From the cell containing the given text, extract its center point as [X, Y] coordinate. 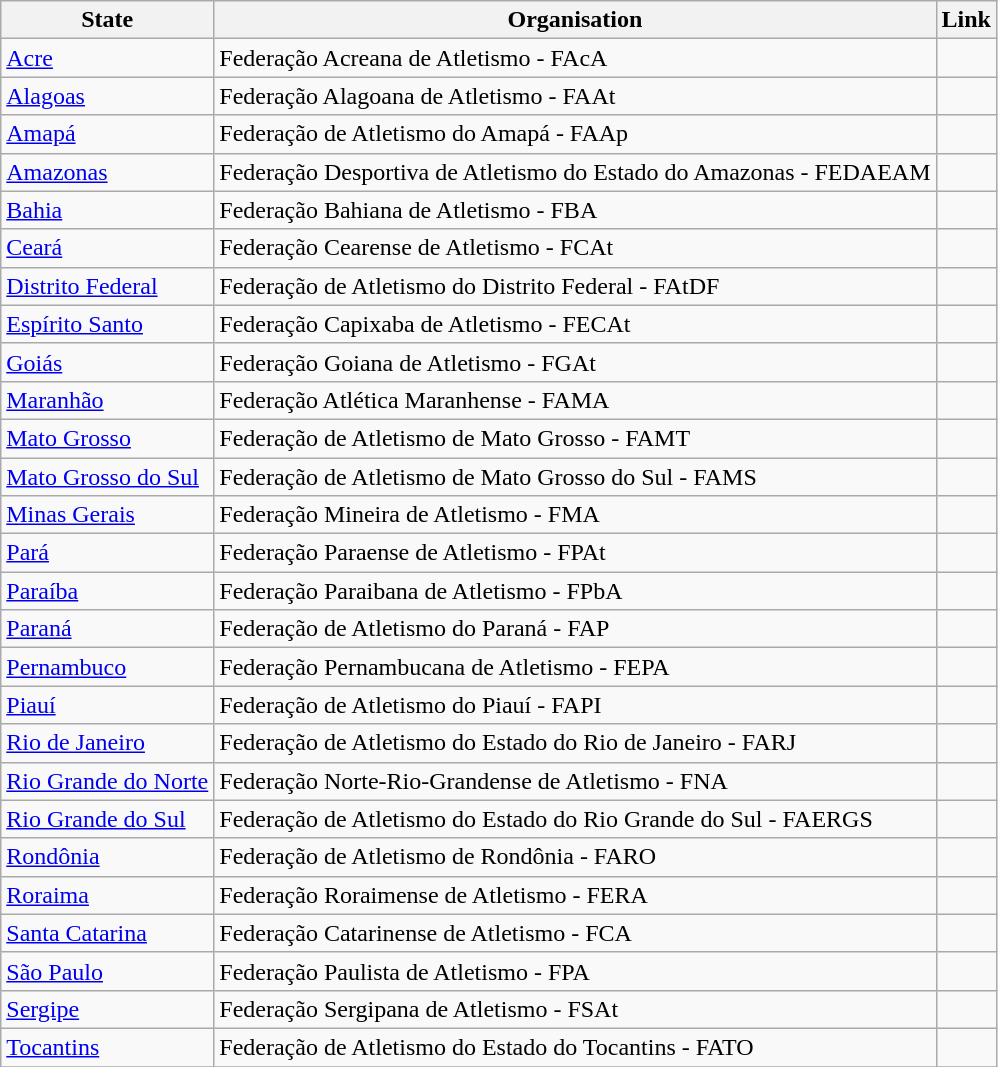
Federação Bahiana de Atletismo - FBA [575, 210]
Minas Gerais [108, 515]
Federação Roraimense de Atletismo - FERA [575, 895]
Federação Goiana de Atletismo - FGAt [575, 362]
Piauí [108, 705]
Federação Catarinense de Atletismo - FCA [575, 933]
Federação de Atletismo do Distrito Federal - FAtDF [575, 286]
Pará [108, 553]
Federação de Atletismo de Mato Grosso - FAMT [575, 438]
Distrito Federal [108, 286]
Espírito Santo [108, 324]
Federação Pernambucana de Atletismo - FEPA [575, 667]
Federação Mineira de Atletismo - FMA [575, 515]
Federação Atlética Maranhense - FAMA [575, 400]
Rio Grande do Sul [108, 819]
Federação de Atletismo do Estado do Rio de Janeiro - FARJ [575, 743]
Alagoas [108, 96]
Goiás [108, 362]
Federação Cearense de Atletismo - FCAt [575, 248]
Federação de Atletismo do Estado do Tocantins - FATO [575, 1047]
Ceará [108, 248]
Amazonas [108, 172]
Paraíba [108, 591]
Federação de Atletismo de Mato Grosso do Sul - FAMS [575, 477]
Federação Norte-Rio-Grandense de Atletismo - FNA [575, 781]
Organisation [575, 20]
Link [966, 20]
Mato Grosso [108, 438]
Roraima [108, 895]
Federação Alagoana de Atletismo - FAAt [575, 96]
Sergipe [108, 1009]
Rondônia [108, 857]
Bahia [108, 210]
Paraná [108, 629]
Acre [108, 58]
Maranhão [108, 400]
Federação Paraibana de Atletismo - FPbA [575, 591]
Federação de Atletismo do Estado do Rio Grande do Sul - FAERGS [575, 819]
Tocantins [108, 1047]
São Paulo [108, 971]
Federação Paulista de Atletismo - FPA [575, 971]
Federação Desportiva de Atletismo do Estado do Amazonas - FEDAEAM [575, 172]
Federação Capixaba de Atletismo - FECAt [575, 324]
Mato Grosso do Sul [108, 477]
Pernambuco [108, 667]
State [108, 20]
Rio Grande do Norte [108, 781]
Rio de Janeiro [108, 743]
Federação de Atletismo do Piauí - FAPI [575, 705]
Federação Acreana de Atletismo - FAcA [575, 58]
Santa Catarina [108, 933]
Amapá [108, 134]
Federação de Atletismo do Paraná - FAP [575, 629]
Federação Sergipana de Atletismo - FSAt [575, 1009]
Federação de Atletismo do Amapá - FAAp [575, 134]
Federação Paraense de Atletismo - FPAt [575, 553]
Federação de Atletismo de Rondônia - FARO [575, 857]
